Output the [X, Y] coordinate of the center of the cell containing the given text.  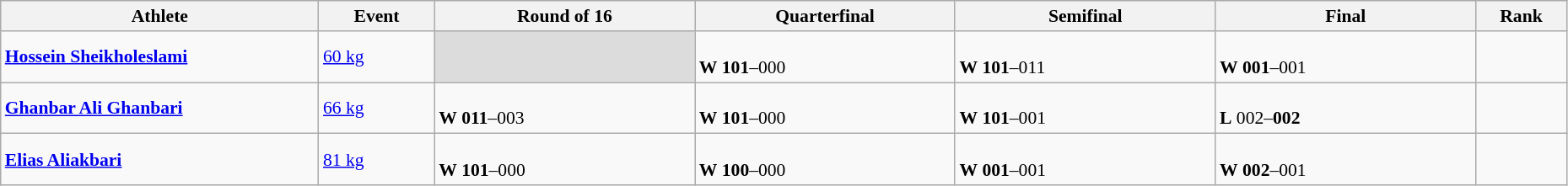
W 100–000 [825, 160]
Athlete [160, 16]
Elias Aliakbari [160, 160]
Hossein Sheikholeslami [160, 57]
W 011–003 [565, 108]
Ghanbar Ali Ghanbari [160, 108]
Quarterfinal [825, 16]
Event [376, 16]
W 101–001 [1085, 108]
W 002–001 [1346, 160]
60 kg [376, 57]
Final [1346, 16]
Rank [1522, 16]
L 002–002 [1346, 108]
81 kg [376, 160]
Semifinal [1085, 16]
Round of 16 [565, 16]
W 101–011 [1085, 57]
66 kg [376, 108]
